Return the [x, y] coordinate for the center point of the cell that contains the specified text.  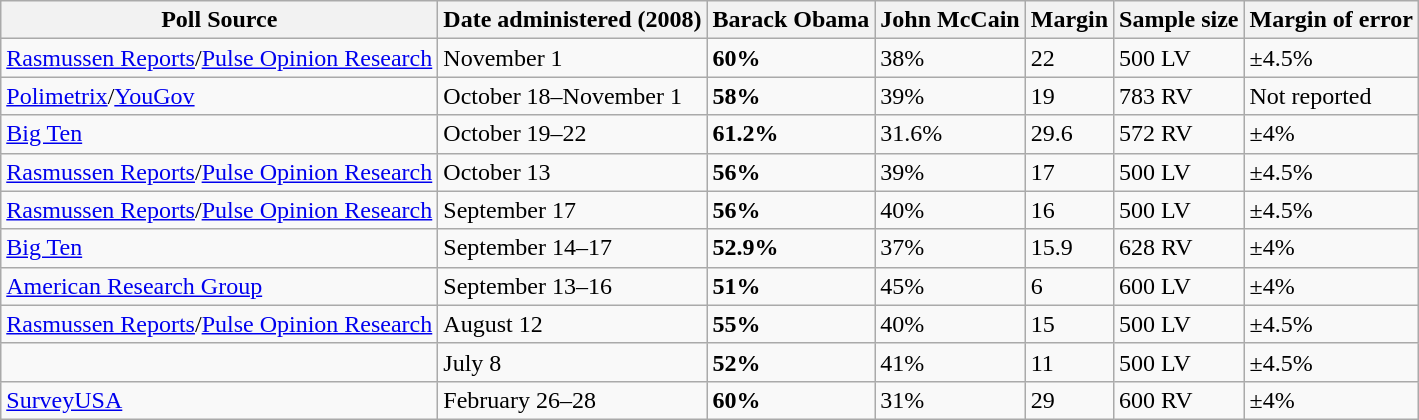
45% [950, 286]
15 [1069, 324]
600 RV [1179, 400]
55% [791, 324]
September 17 [572, 210]
29.6 [1069, 134]
SurveyUSA [220, 400]
Barack Obama [791, 20]
Date administered (2008) [572, 20]
15.9 [1069, 248]
61.2% [791, 134]
July 8 [572, 362]
Not reported [1332, 96]
572 RV [1179, 134]
51% [791, 286]
6 [1069, 286]
31% [950, 400]
31.6% [950, 134]
783 RV [1179, 96]
628 RV [1179, 248]
October 13 [572, 172]
52% [791, 362]
John McCain [950, 20]
600 LV [1179, 286]
November 1 [572, 58]
38% [950, 58]
September 14–17 [572, 248]
Margin of error [1332, 20]
Sample size [1179, 20]
August 12 [572, 324]
17 [1069, 172]
February 26–28 [572, 400]
11 [1069, 362]
41% [950, 362]
16 [1069, 210]
October 19–22 [572, 134]
October 18–November 1 [572, 96]
22 [1069, 58]
Poll Source [220, 20]
29 [1069, 400]
37% [950, 248]
American Research Group [220, 286]
52.9% [791, 248]
Margin [1069, 20]
19 [1069, 96]
Polimetrix/YouGov [220, 96]
58% [791, 96]
September 13–16 [572, 286]
